From the cell containing the given text, extract its center point as (x, y) coordinate. 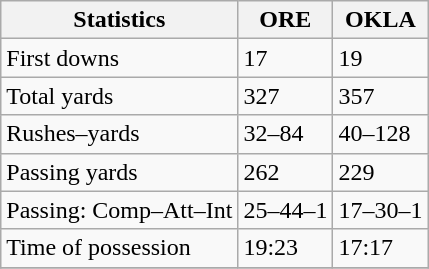
25–44–1 (286, 210)
19 (380, 58)
327 (286, 96)
Time of possession (120, 248)
First downs (120, 58)
357 (380, 96)
19:23 (286, 248)
Statistics (120, 20)
17 (286, 58)
40–128 (380, 134)
17:17 (380, 248)
262 (286, 172)
229 (380, 172)
Passing: Comp–Att–Int (120, 210)
Total yards (120, 96)
Passing yards (120, 172)
OKLA (380, 20)
17–30–1 (380, 210)
ORE (286, 20)
Rushes–yards (120, 134)
32–84 (286, 134)
